Provide the [x, y] coordinate of the cell's center where the given text is located.  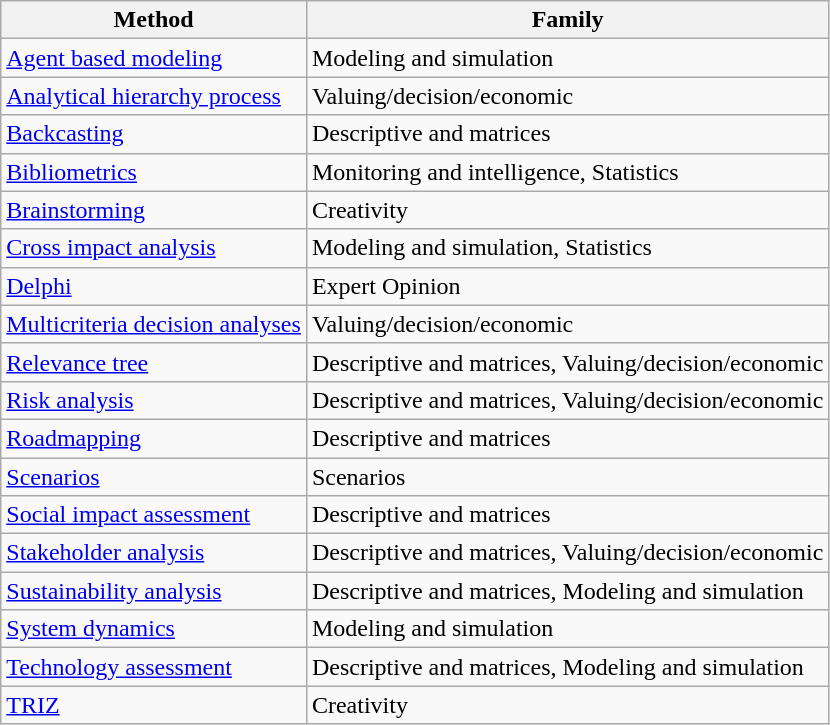
Roadmapping [154, 438]
Social impact assessment [154, 515]
Cross impact analysis [154, 248]
Method [154, 20]
Expert Opinion [567, 286]
Technology assessment [154, 667]
Monitoring and intelligence, Statistics [567, 172]
Risk analysis [154, 400]
Bibliometrics [154, 172]
Analytical hierarchy process [154, 96]
Stakeholder analysis [154, 553]
TRIZ [154, 705]
Brainstorming [154, 210]
Modeling and simulation, Statistics [567, 248]
System dynamics [154, 629]
Agent based modeling [154, 58]
Backcasting [154, 134]
Delphi [154, 286]
Family [567, 20]
Sustainability analysis [154, 591]
Multicriteria decision analyses [154, 324]
Relevance tree [154, 362]
